Return the [x, y] coordinate for the center point of the cell that contains the specified text.  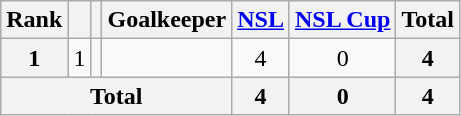
NSL [261, 20]
Rank [34, 20]
NSL Cup [342, 20]
Goalkeeper [167, 20]
